For the text-containing cell, return its midpoint in [x, y] coordinate format. 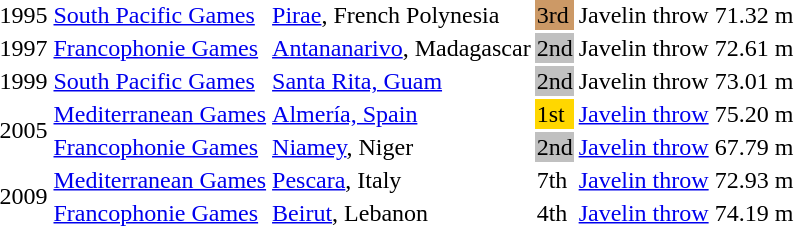
Pescara, Italy [402, 180]
3rd [554, 15]
Santa Rita, Guam [402, 81]
1st [554, 114]
Antananarivo, Madagascar [402, 48]
Pirae, French Polynesia [402, 15]
7th [554, 180]
Niamey, Niger [402, 147]
Almería, Spain [402, 114]
